Determine the [x, y] coordinate at the center of the cell enclosing the given text.  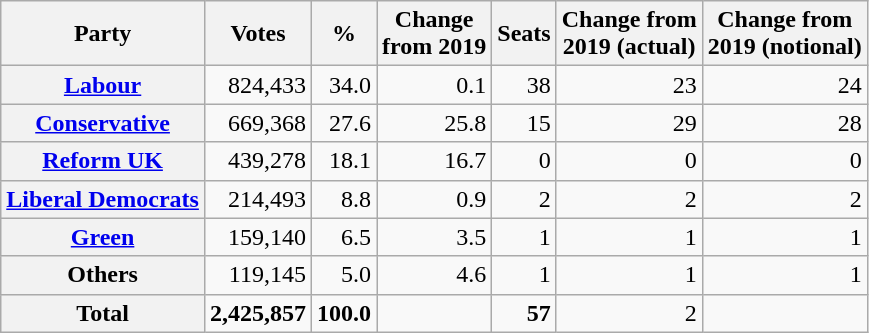
23 [629, 85]
Others [103, 275]
Change from2019 (actual) [629, 34]
29 [629, 123]
669,368 [258, 123]
Green [103, 237]
Party [103, 34]
Changefrom 2019 [434, 34]
28 [784, 123]
25.8 [434, 123]
119,145 [258, 275]
Labour [103, 85]
5.0 [344, 275]
Liberal Democrats [103, 199]
24 [784, 85]
2,425,857 [258, 313]
Conservative [103, 123]
100.0 [344, 313]
38 [524, 85]
4.6 [434, 275]
824,433 [258, 85]
34.0 [344, 85]
% [344, 34]
159,140 [258, 237]
Change from2019 (notional) [784, 34]
Seats [524, 34]
214,493 [258, 199]
8.8 [344, 199]
Votes [258, 34]
0.9 [434, 199]
15 [524, 123]
16.7 [434, 161]
57 [524, 313]
Reform UK [103, 161]
18.1 [344, 161]
6.5 [344, 237]
3.5 [434, 237]
27.6 [344, 123]
439,278 [258, 161]
Total [103, 313]
0.1 [434, 85]
